Detect which cell encompasses the target text, then output its (x, y) center coordinate. 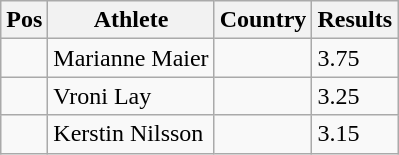
Marianne Maier (131, 58)
Athlete (131, 20)
Results (355, 20)
Vroni Lay (131, 96)
3.25 (355, 96)
Country (263, 20)
Kerstin Nilsson (131, 134)
3.75 (355, 58)
Pos (24, 20)
3.15 (355, 134)
